Locate the cell with the specified text and output its (x, y) center coordinate. 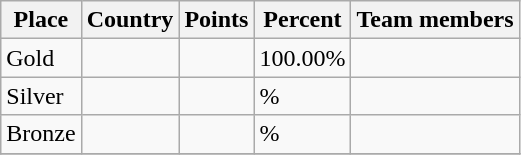
Place (41, 20)
Country (130, 20)
Points (216, 20)
Bronze (41, 134)
Gold (41, 58)
Silver (41, 96)
Percent (302, 20)
100.00% (302, 58)
Team members (435, 20)
